Return (X, Y) of the center of cell containing provided text 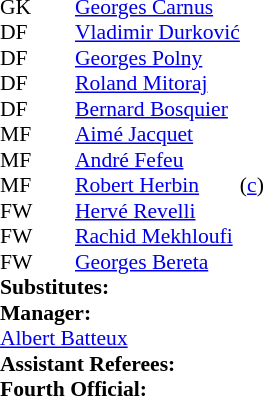
André Fefeu (158, 160)
Georges Bereta (158, 262)
Robert Herbin (158, 185)
Georges Polny (158, 58)
Manager: (120, 313)
Hervé Revelli (158, 211)
Roland Mitoraj (158, 83)
Substitutes: (120, 287)
Aimé Jacquet (158, 135)
Vladimir Durković (158, 33)
Bernard Bosquier (158, 109)
Rachid Mekhloufi (158, 237)
